Return the [x, y] coordinate for the center point of the cell that contains the specified text.  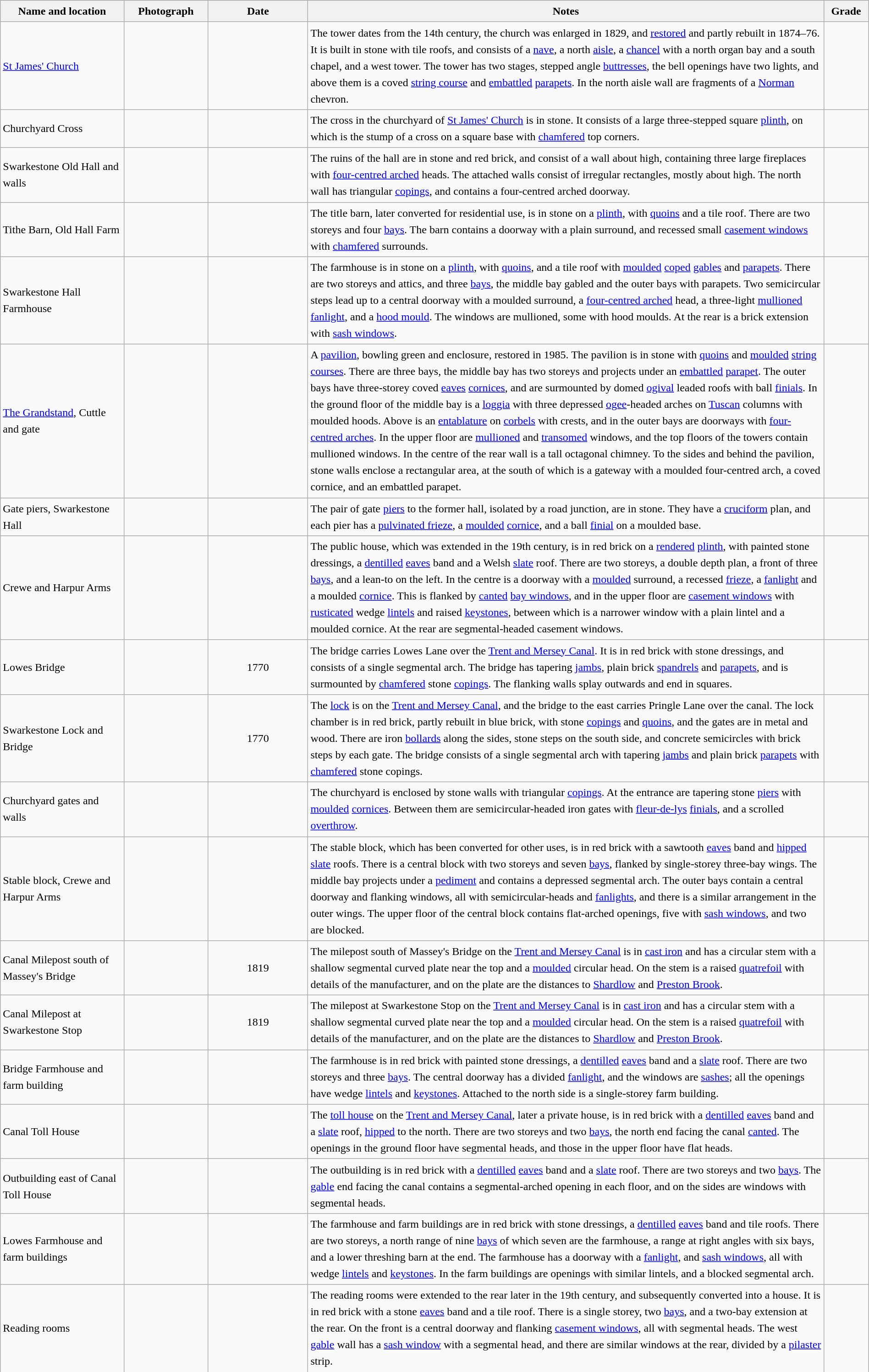
Outbuilding east of Canal Toll House [62, 1186]
Swarkestone Lock and Bridge [62, 738]
Reading rooms [62, 1328]
Canal Milepost at Swarkestone Stop [62, 1023]
Name and location [62, 11]
Lowes Farmhouse and farm buildings [62, 1249]
Churchyard gates and walls [62, 809]
Photograph [166, 11]
Crewe and Harpur Arms [62, 587]
Gate piers, Swarkestone Hall [62, 517]
Date [258, 11]
The Grandstand, Cuttle and gate [62, 421]
Canal Milepost south of Massey's Bridge [62, 968]
Canal Toll House [62, 1132]
Bridge Farmhouse and farm building [62, 1077]
Lowes Bridge [62, 667]
Stable block, Crewe and Harpur Arms [62, 889]
Grade [846, 11]
Tithe Barn, Old Hall Farm [62, 229]
Notes [566, 11]
Swarkestone Hall Farmhouse [62, 301]
Churchyard Cross [62, 128]
Swarkestone Old Hall and walls [62, 175]
St James' Church [62, 66]
